Locate the cell with the specified text and output its (X, Y) center coordinate. 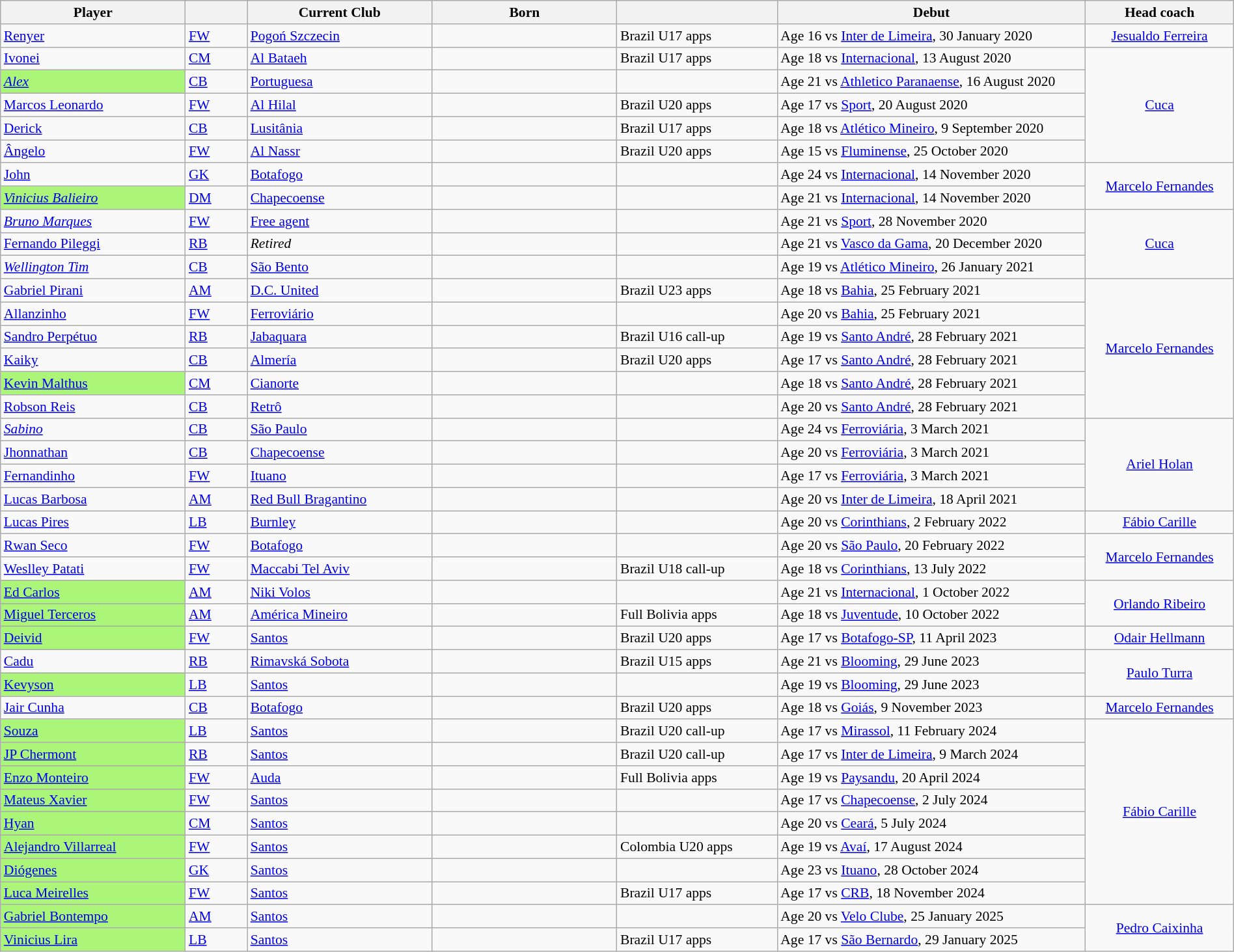
Age 19 vs Paysandu, 20 April 2024 (931, 778)
Gabriel Bontempo (93, 917)
Age 21 vs Blooming, 29 June 2023 (931, 662)
Age 18 vs Goiás, 9 November 2023 (931, 708)
Age 19 vs Blooming, 29 June 2023 (931, 685)
Debut (931, 12)
Age 17 vs Ferroviária, 3 March 2021 (931, 476)
Age 21 vs Internacional, 1 October 2022 (931, 592)
Age 17 vs Santo André, 28 February 2021 (931, 360)
John (93, 175)
Almería (340, 360)
Paulo Turra (1160, 673)
Age 17 vs São Bernardo, 29 January 2025 (931, 940)
Derick (93, 128)
Age 17 vs Botafogo-SP, 11 April 2023 (931, 638)
Brazil U18 call-up (697, 569)
Vinicius Balieiro (93, 198)
JP Chermont (93, 754)
Age 20 vs Inter de Limeira, 18 April 2021 (931, 499)
Age 17 vs Mirassol, 11 February 2024 (931, 731)
Brazil U16 call-up (697, 337)
Ferroviário (340, 314)
Lucas Barbosa (93, 499)
Age 21 vs Sport, 28 November 2020 (931, 221)
Bruno Marques (93, 221)
Fernando Pileggi (93, 244)
Red Bull Bragantino (340, 499)
Deivid (93, 638)
Luca Meirelles (93, 893)
Age 15 vs Fluminense, 25 October 2020 (931, 152)
Brazil U15 apps (697, 662)
Rwan Seco (93, 546)
Colombia U20 apps (697, 847)
Renyer (93, 36)
Retired (340, 244)
Age 18 vs Bahia, 25 February 2021 (931, 291)
Age 20 vs Bahia, 25 February 2021 (931, 314)
Age 20 vs São Paulo, 20 February 2022 (931, 546)
Retrô (340, 407)
Wellington Tim (93, 267)
São Paulo (340, 429)
Rimavská Sobota (340, 662)
Kevyson (93, 685)
Al Bataeh (340, 59)
São Bento (340, 267)
Age 24 vs Ferroviária, 3 March 2021 (931, 429)
Ed Carlos (93, 592)
Kaiky (93, 360)
Niki Volos (340, 592)
Age 19 vs Avaí, 17 August 2024 (931, 847)
Age 20 vs Velo Clube, 25 January 2025 (931, 917)
Orlando Ribeiro (1160, 604)
Souza (93, 731)
Hyan (93, 824)
Free agent (340, 221)
Age 21 vs Internacional, 14 November 2020 (931, 198)
Age 20 vs Corinthians, 2 February 2022 (931, 523)
Jabaquara (340, 337)
Pedro Caixinha (1160, 928)
Enzo Monteiro (93, 778)
Age 19 vs Atlético Mineiro, 26 January 2021 (931, 267)
Mateus Xavier (93, 800)
Jhonnathan (93, 453)
Player (93, 12)
Ivonei (93, 59)
Alejandro Villarreal (93, 847)
Brazil U23 apps (697, 291)
Al Nassr (340, 152)
Auda (340, 778)
Allanzinho (93, 314)
Current Club (340, 12)
Age 17 vs Sport, 20 August 2020 (931, 105)
DM (216, 198)
Age 17 vs Inter de Limeira, 9 March 2024 (931, 754)
Age 21 vs Vasco da Gama, 20 December 2020 (931, 244)
Marcos Leonardo (93, 105)
Al Hilal (340, 105)
D.C. United (340, 291)
Age 23 vs Ituano, 28 October 2024 (931, 870)
Portuguesa (340, 82)
Miguel Terceros (93, 615)
Sabino (93, 429)
Ângelo (93, 152)
Age 21 vs Athletico Paranaense, 16 August 2020 (931, 82)
Jesualdo Ferreira (1160, 36)
Vinicius Lira (93, 940)
Fernandinho (93, 476)
Age 20 vs Ferroviária, 3 March 2021 (931, 453)
Lucas Pires (93, 523)
Head coach (1160, 12)
Gabriel Pirani (93, 291)
Age 18 vs Atlético Mineiro, 9 September 2020 (931, 128)
Kevin Malthus (93, 383)
Robson Reis (93, 407)
América Mineiro (340, 615)
Diógenes (93, 870)
Age 18 vs Corinthians, 13 July 2022 (931, 569)
Cianorte (340, 383)
Ariel Holan (1160, 464)
Maccabi Tel Aviv (340, 569)
Age 16 vs Inter de Limeira, 30 January 2020 (931, 36)
Age 20 vs Ceará, 5 July 2024 (931, 824)
Age 17 vs Chapecoense, 2 July 2024 (931, 800)
Age 18 vs Santo André, 28 February 2021 (931, 383)
Weslley Patati (93, 569)
Sandro Perpétuo (93, 337)
Pogoń Szczecin (340, 36)
Age 17 vs CRB, 18 November 2024 (931, 893)
Age 20 vs Santo André, 28 February 2021 (931, 407)
Cadu (93, 662)
Age 24 vs Internacional, 14 November 2020 (931, 175)
Odair Hellmann (1160, 638)
Age 18 vs Juventude, 10 October 2022 (931, 615)
Jair Cunha (93, 708)
Age 18 vs Internacional, 13 August 2020 (931, 59)
Age 19 vs Santo André, 28 February 2021 (931, 337)
Ituano (340, 476)
Burnley (340, 523)
Alex (93, 82)
Lusitânia (340, 128)
Born (525, 12)
